Search for the cell housing the specified text and yield its [X, Y] center coordinate. 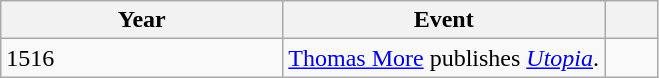
Year [142, 20]
Event [444, 20]
1516 [142, 58]
Thomas More publishes Utopia. [444, 58]
